Return the [X, Y] coordinate for the center point of the cell that contains the specified text.  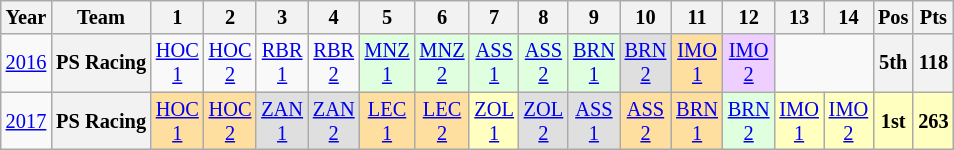
9 [594, 17]
RBR2 [334, 63]
5th [893, 63]
Pts [933, 17]
5 [388, 17]
12 [749, 17]
RBR1 [282, 63]
11 [697, 17]
ZOL1 [494, 121]
MNZ1 [388, 63]
14 [848, 17]
Team [101, 17]
6 [442, 17]
MNZ2 [442, 63]
1st [893, 121]
ZOL2 [544, 121]
118 [933, 63]
LEC1 [388, 121]
ZAN1 [282, 121]
263 [933, 121]
Pos [893, 17]
Year [26, 17]
13 [798, 17]
4 [334, 17]
8 [544, 17]
LEC2 [442, 121]
ZAN2 [334, 121]
1 [178, 17]
2016 [26, 63]
2 [230, 17]
7 [494, 17]
3 [282, 17]
2017 [26, 121]
10 [646, 17]
